Return (x, y) of the center of cell containing provided text 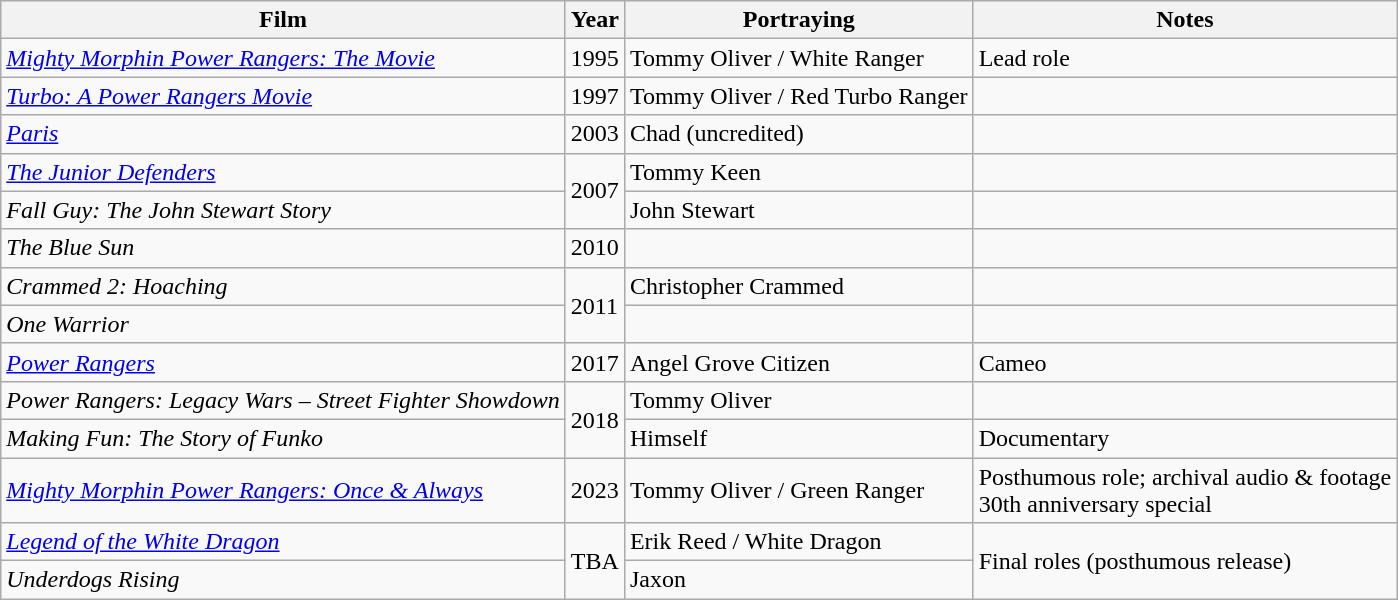
Tommy Oliver / Green Ranger (798, 490)
Posthumous role; archival audio & footage30th anniversary special (1185, 490)
2017 (594, 362)
Final roles (posthumous release) (1185, 561)
Legend of the White Dragon (284, 542)
Angel Grove Citizen (798, 362)
2010 (594, 248)
2007 (594, 191)
Jaxon (798, 580)
Documentary (1185, 438)
Tommy Oliver (798, 400)
Turbo: A Power Rangers Movie (284, 96)
Crammed 2: Hoaching (284, 286)
Film (284, 20)
Mighty Morphin Power Rangers: Once & Always (284, 490)
Erik Reed / White Dragon (798, 542)
The Junior Defenders (284, 172)
1995 (594, 58)
Notes (1185, 20)
Christopher Crammed (798, 286)
1997 (594, 96)
Power Rangers: Legacy Wars – Street Fighter Showdown (284, 400)
Tommy Keen (798, 172)
One Warrior (284, 324)
Fall Guy: The John Stewart Story (284, 210)
John Stewart (798, 210)
2018 (594, 419)
Cameo (1185, 362)
Year (594, 20)
Making Fun: The Story of Funko (284, 438)
Portraying (798, 20)
2023 (594, 490)
2003 (594, 134)
TBA (594, 561)
Tommy Oliver / White Ranger (798, 58)
Himself (798, 438)
Mighty Morphin Power Rangers: The Movie (284, 58)
Chad (uncredited) (798, 134)
Lead role (1185, 58)
The Blue Sun (284, 248)
Tommy Oliver / Red Turbo Ranger (798, 96)
Power Rangers (284, 362)
2011 (594, 305)
Paris (284, 134)
Underdogs Rising (284, 580)
